Output the (x, y) coordinate of the center of the cell containing the given text.  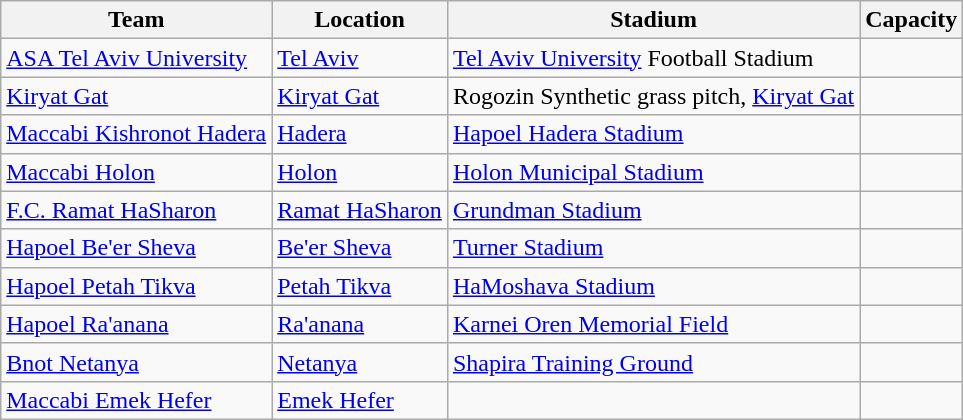
Hapoel Petah Tikva (136, 286)
Karnei Oren Memorial Field (653, 324)
F.C. Ramat HaSharon (136, 210)
Be'er Sheva (360, 248)
Tel Aviv (360, 58)
Maccabi Emek Hefer (136, 400)
Rogozin Synthetic grass pitch, Kiryat Gat (653, 96)
Holon Municipal Stadium (653, 172)
Emek Hefer (360, 400)
Maccabi Holon (136, 172)
HaMoshava Stadium (653, 286)
Hadera (360, 134)
Bnot Netanya (136, 362)
Shapira Training Ground (653, 362)
Stadium (653, 20)
Netanya (360, 362)
Maccabi Kishronot Hadera (136, 134)
Tel Aviv University Football Stadium (653, 58)
Hapoel Hadera Stadium (653, 134)
Location (360, 20)
Turner Stadium (653, 248)
Team (136, 20)
Petah Tikva (360, 286)
Capacity (912, 20)
Holon (360, 172)
Hapoel Ra'anana (136, 324)
ASA Tel Aviv University (136, 58)
Hapoel Be'er Sheva (136, 248)
Ra'anana (360, 324)
Grundman Stadium (653, 210)
Ramat HaSharon (360, 210)
